For the text-containing cell, return its midpoint in [X, Y] coordinate format. 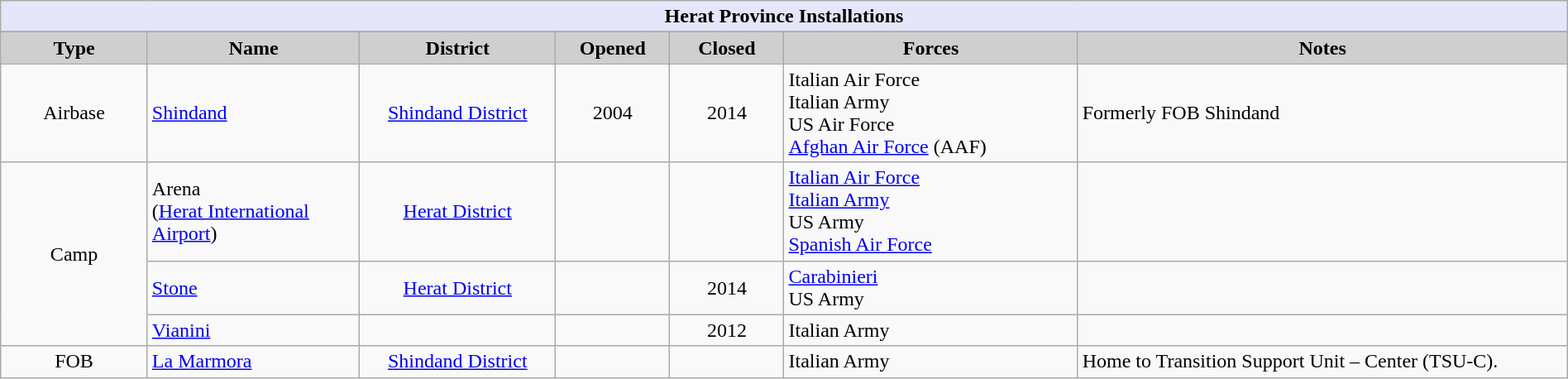
Italian Air Force Italian Army US Air ForceAfghan Air Force (AAF) [931, 113]
Forces [931, 48]
Notes [1322, 48]
Shindand [253, 113]
Home to Transition Support Unit – Center (TSU-C). [1322, 362]
Arena(Herat International Airport) [253, 212]
District [458, 48]
Opened [613, 48]
Herat Province Installations [784, 17]
Type [74, 48]
FOB [74, 362]
Name [253, 48]
Camp [74, 254]
Carabinieri US Army [931, 288]
Vianini [253, 330]
Closed [727, 48]
Stone [253, 288]
2012 [727, 330]
Airbase [74, 113]
2004 [613, 113]
Italian Air Force Italian Army US Army Spanish Air Force [931, 212]
Formerly FOB Shindand [1322, 113]
La Marmora [253, 362]
